Identify which cell holds the provided text, then report its (x, y) central coordinate. 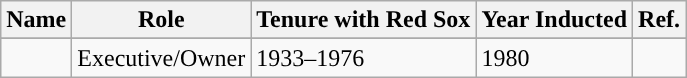
Name (36, 20)
Executive/Owner (162, 58)
Ref. (660, 20)
1980 (554, 58)
1933–1976 (364, 58)
Year Inducted (554, 20)
Tenure with Red Sox (364, 20)
Role (162, 20)
